Locate the cell with the specified text and output its [X, Y] center coordinate. 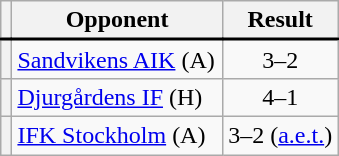
Djurgårdens IF (H) [117, 97]
IFK Stockholm (A) [117, 135]
3–2 (a.e.t.) [280, 135]
Result [280, 20]
Sandvikens AIK (A) [117, 60]
Opponent [117, 20]
4–1 [280, 97]
3–2 [280, 60]
